Capture the cell that displays the provided text and extract its [x, y] central coordinate. 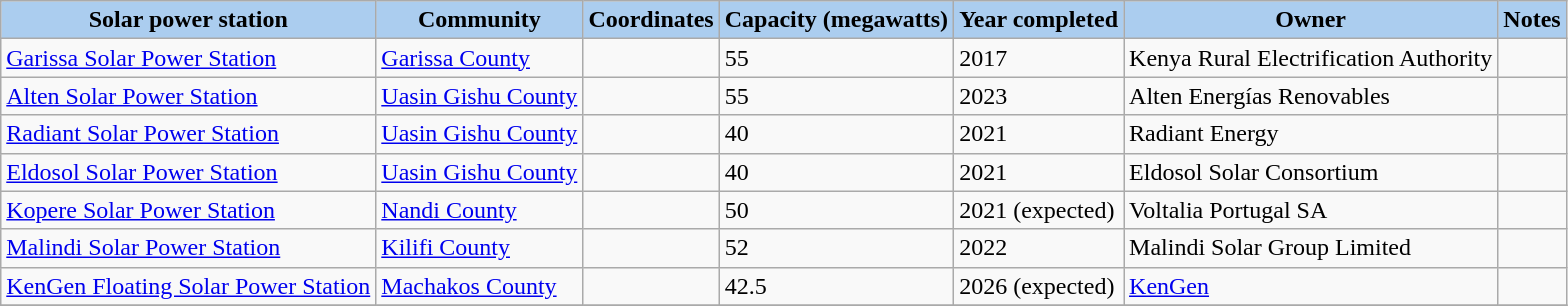
Kenya Rural Electrification Authority [1311, 58]
Year completed [1039, 20]
Malindi Solar Power Station [188, 248]
Community [480, 20]
Nandi County [480, 210]
Kopere Solar Power Station [188, 210]
2026 (expected) [1039, 286]
52 [836, 248]
2017 [1039, 58]
Eldosol Solar Power Station [188, 172]
Machakos County [480, 286]
Garissa County [480, 58]
Garissa Solar Power Station [188, 58]
Solar power station [188, 20]
Radiant Solar Power Station [188, 134]
KenGen Floating Solar Power Station [188, 286]
Kilifi County [480, 248]
KenGen [1311, 286]
Radiant Energy [1311, 134]
Owner [1311, 20]
Malindi Solar Group Limited [1311, 248]
Capacity (megawatts) [836, 20]
Alten Energías Renovables [1311, 96]
Coordinates [651, 20]
42.5 [836, 286]
2021 (expected) [1039, 210]
Voltalia Portugal SA [1311, 210]
Notes [1532, 20]
Eldosol Solar Consortium [1311, 172]
2023 [1039, 96]
2022 [1039, 248]
Alten Solar Power Station [188, 96]
50 [836, 210]
